Find where the given text appears and provide that cell's center as [x, y] coordinate. 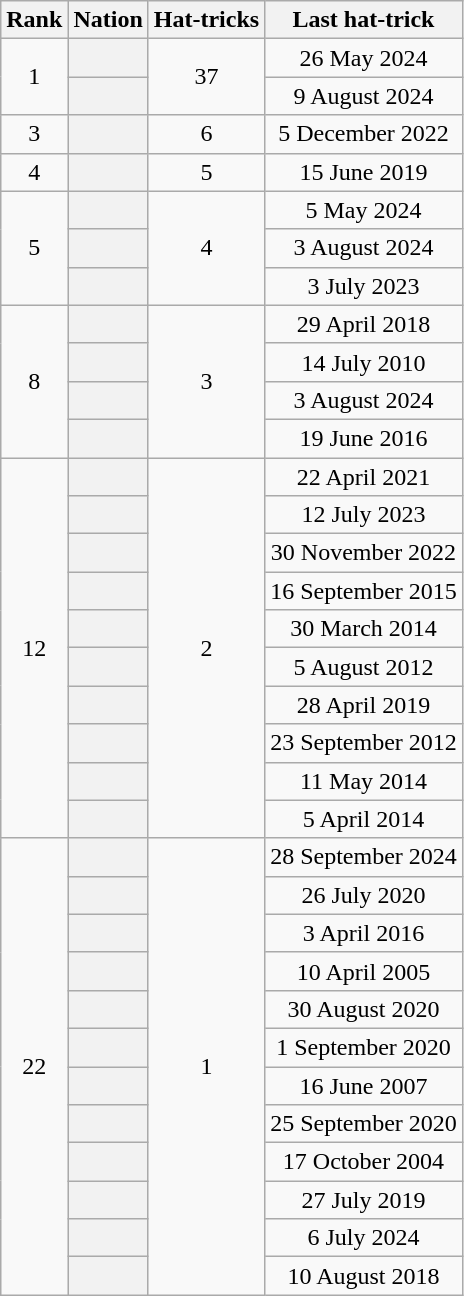
3 April 2016 [364, 933]
27 July 2019 [364, 1200]
22 April 2021 [364, 477]
5 August 2012 [364, 667]
23 September 2012 [364, 743]
3 July 2023 [364, 286]
12 July 2023 [364, 515]
Last hat-trick [364, 20]
Nation [108, 20]
6 July 2024 [364, 1238]
5 May 2024 [364, 210]
8 [34, 381]
Rank [34, 20]
22 [34, 1066]
28 April 2019 [364, 705]
26 May 2024 [364, 58]
2 [206, 648]
30 March 2014 [364, 629]
9 August 2024 [364, 96]
1 September 2020 [364, 1047]
17 October 2004 [364, 1162]
16 September 2015 [364, 591]
30 November 2022 [364, 553]
11 May 2014 [364, 781]
26 July 2020 [364, 895]
12 [34, 648]
37 [206, 77]
14 July 2010 [364, 362]
10 April 2005 [364, 971]
5 April 2014 [364, 819]
30 August 2020 [364, 1009]
10 August 2018 [364, 1276]
25 September 2020 [364, 1124]
28 September 2024 [364, 857]
6 [206, 134]
19 June 2016 [364, 438]
29 April 2018 [364, 324]
15 June 2019 [364, 172]
5 December 2022 [364, 134]
Hat-tricks [206, 20]
16 June 2007 [364, 1085]
